Capture the cell that displays the provided text and extract its [x, y] central coordinate. 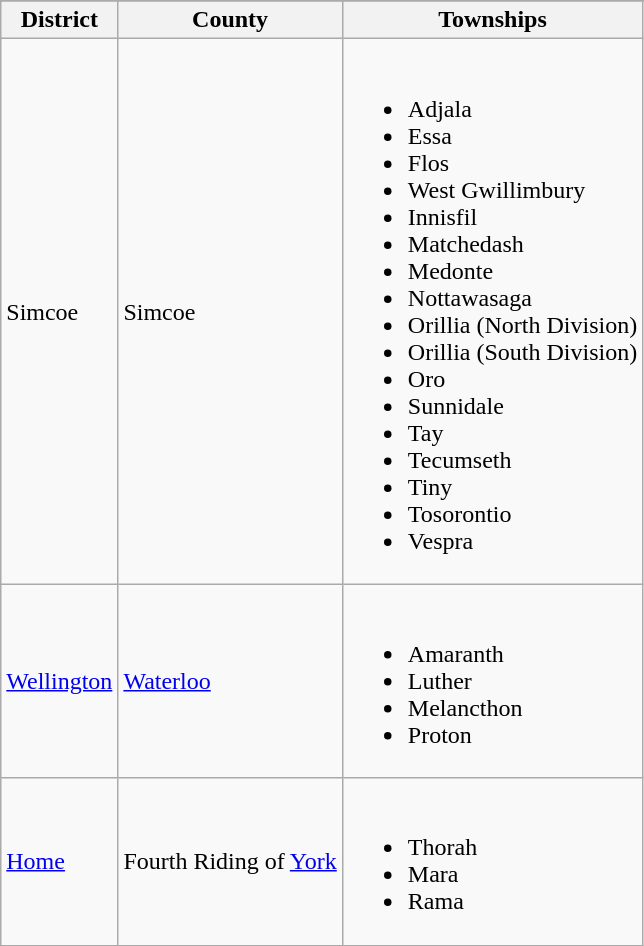
AmaranthLutherMelancthonProton [492, 681]
District [60, 20]
Wellington [60, 681]
Home [60, 862]
County [230, 20]
Fourth Riding of York [230, 862]
Waterloo [230, 681]
Townships [492, 20]
ThorahMaraRama [492, 862]
